Return the [X, Y] coordinate for the center point of the cell that contains the specified text.  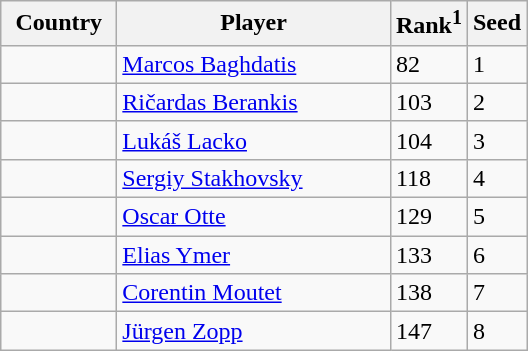
2 [496, 102]
Lukáš Lacko [254, 140]
1 [496, 64]
5 [496, 217]
104 [428, 140]
Sergiy Stakhovsky [254, 178]
Rank1 [428, 24]
Elias Ymer [254, 255]
3 [496, 140]
7 [496, 293]
82 [428, 64]
Player [254, 24]
Ričardas Berankis [254, 102]
118 [428, 178]
Country [59, 24]
129 [428, 217]
Oscar Otte [254, 217]
Seed [496, 24]
8 [496, 331]
6 [496, 255]
Corentin Moutet [254, 293]
Marcos Baghdatis [254, 64]
133 [428, 255]
138 [428, 293]
103 [428, 102]
4 [496, 178]
Jürgen Zopp [254, 331]
147 [428, 331]
